Output the [X, Y] coordinate of the center of the cell containing the given text.  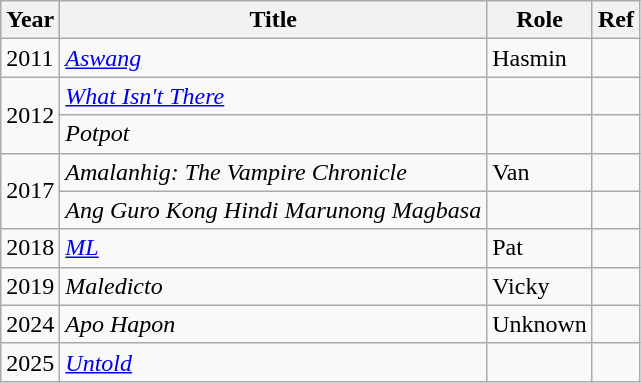
Untold [274, 362]
Apo Hapon [274, 324]
Aswang [274, 58]
2011 [30, 58]
2024 [30, 324]
Potpot [274, 134]
Title [274, 20]
2018 [30, 248]
Maledicto [274, 286]
Role [540, 20]
Van [540, 172]
2012 [30, 115]
Pat [540, 248]
Ref [616, 20]
What Isn't There [274, 96]
Vicky [540, 286]
Hasmin [540, 58]
Ang Guro Kong Hindi Marunong Magbasa [274, 210]
2025 [30, 362]
Unknown [540, 324]
Amalanhig: The Vampire Chronicle [274, 172]
2017 [30, 191]
ML [274, 248]
2019 [30, 286]
Year [30, 20]
